For the text-containing cell, return its midpoint in [x, y] coordinate format. 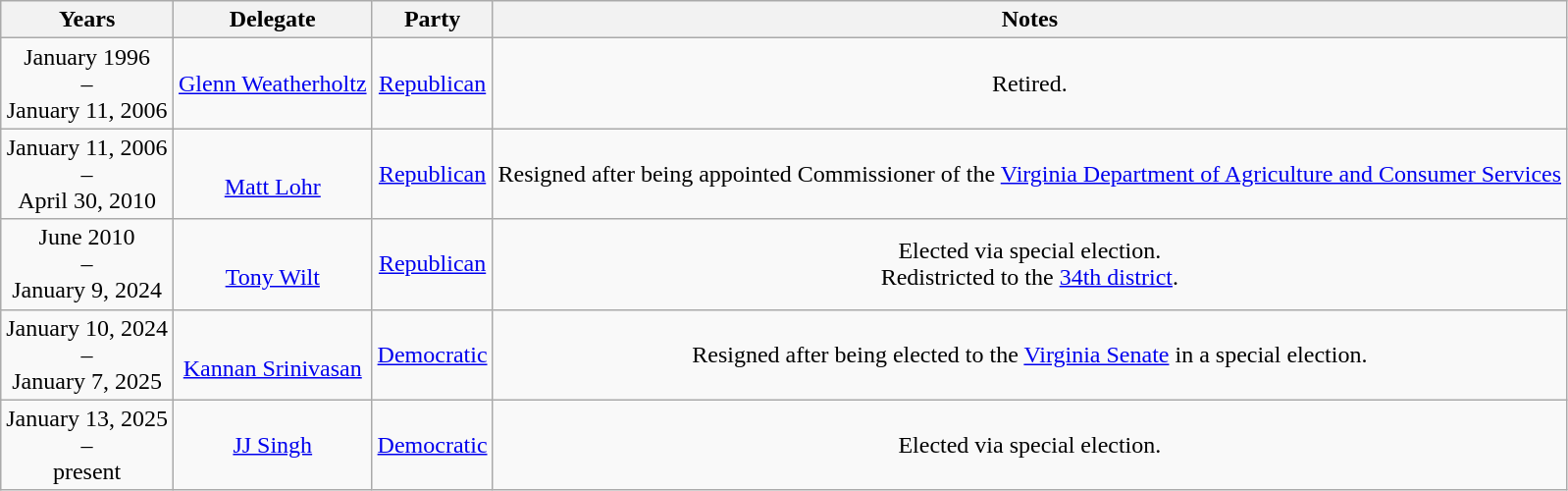
June 2010–January 9, 2024 [87, 264]
Retired. [1030, 83]
Elected via special election. [1030, 445]
January 1996–January 11, 2006 [87, 83]
January 13, 2025–present [87, 445]
Elected via special election.Redistricted to the 34th district. [1030, 264]
Party [432, 20]
JJ Singh [273, 445]
January 11, 2006–April 30, 2010 [87, 174]
Resigned after being appointed Commissioner of the Virginia Department of Agriculture and Consumer Services [1030, 174]
Years [87, 20]
Resigned after being elected to the Virginia Senate in a special election. [1030, 355]
Glenn Weatherholtz [273, 83]
January 10, 2024–January 7, 2025 [87, 355]
Notes [1030, 20]
Tony Wilt [273, 264]
Kannan Srinivasan [273, 355]
Delegate [273, 20]
Matt Lohr [273, 174]
